Return the [x, y] coordinate for the center point of the cell that contains the specified text.  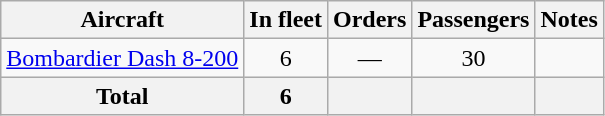
Bombardier Dash 8-200 [122, 58]
Aircraft [122, 20]
Passengers [474, 20]
— [369, 58]
Notes [569, 20]
30 [474, 58]
In fleet [286, 20]
Total [122, 96]
Orders [369, 20]
